Search for the cell housing the specified text and yield its [x, y] center coordinate. 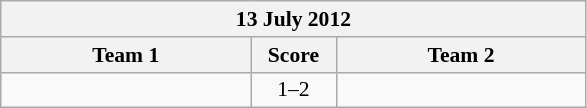
1–2 [294, 90]
Score [294, 55]
Team 1 [126, 55]
13 July 2012 [294, 19]
Team 2 [461, 55]
